Extract the (x, y) coordinate from the center of the cell holding the provided text.  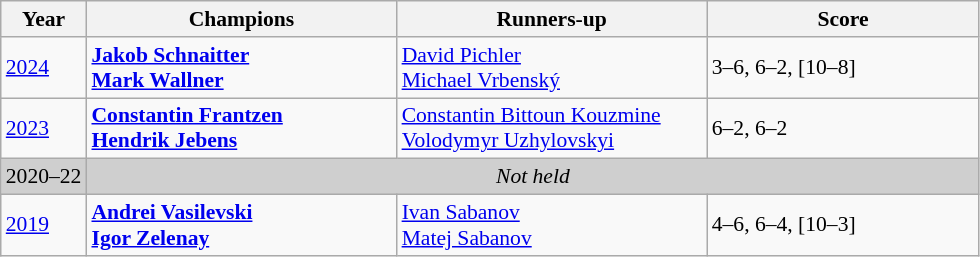
Year (44, 19)
2023 (44, 128)
Jakob Schnaitter Mark Wallner (241, 68)
Constantin Bittoun Kouzmine Volodymyr Uzhylovskyi (552, 128)
Score (844, 19)
Not held (532, 177)
Constantin Frantzen Hendrik Jebens (241, 128)
2020–22 (44, 177)
6–2, 6–2 (844, 128)
4–6, 6–4, [10–3] (844, 226)
Andrei Vasilevski Igor Zelenay (241, 226)
3–6, 6–2, [10–8] (844, 68)
David Pichler Michael Vrbenský (552, 68)
2024 (44, 68)
Champions (241, 19)
Ivan Sabanov Matej Sabanov (552, 226)
2019 (44, 226)
Runners-up (552, 19)
